Return the [X, Y] coordinate for the center point of the cell that contains the specified text.  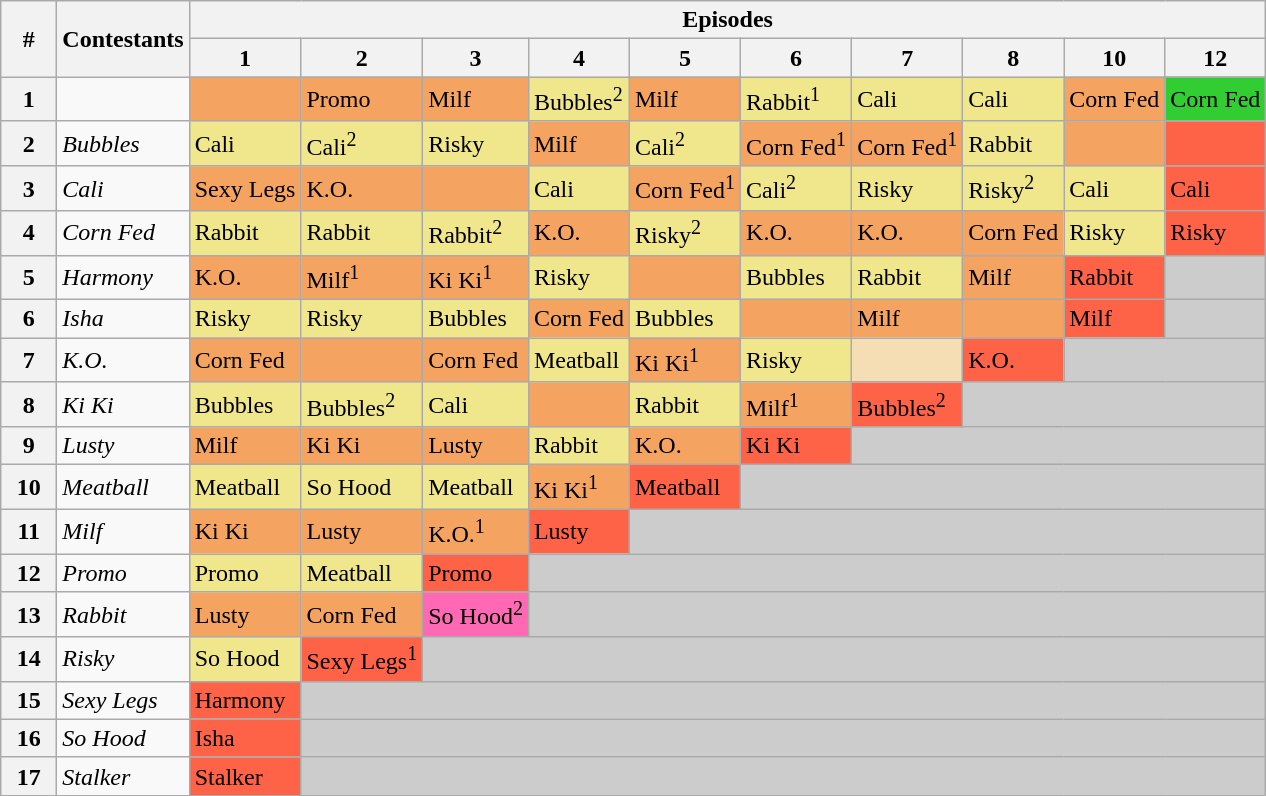
13 [29, 614]
9 [29, 446]
17 [29, 776]
16 [29, 738]
Sexy Legs1 [362, 660]
# [29, 39]
Episodes [728, 20]
Rabbit1 [796, 100]
Rabbit2 [476, 234]
15 [29, 700]
Contestants [123, 39]
11 [29, 532]
So Hood2 [476, 614]
K.O.1 [476, 532]
14 [29, 660]
